From the cell containing the given text, extract its center point as (X, Y) coordinate. 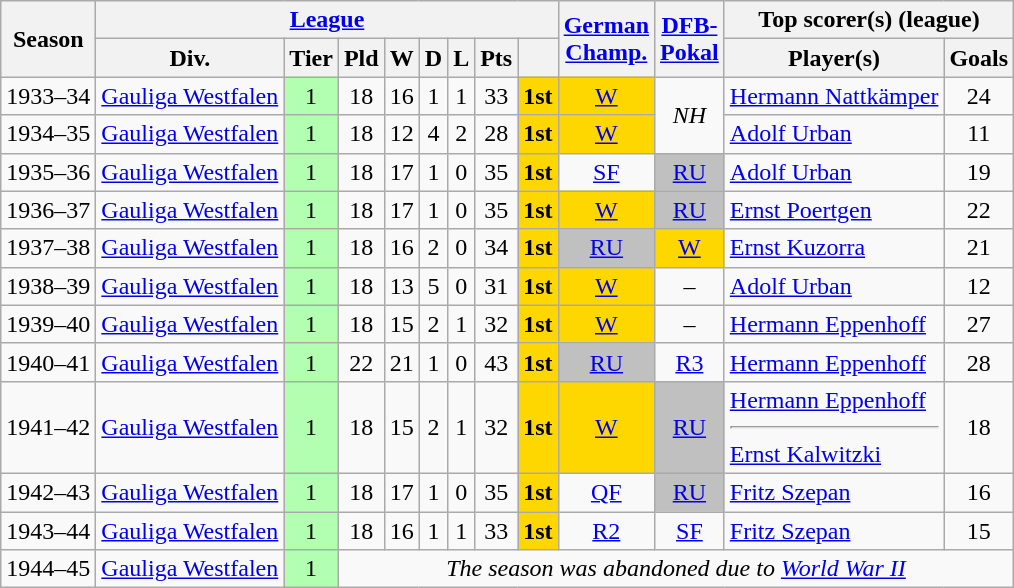
43 (496, 362)
1938–39 (48, 286)
31 (496, 286)
Player(s) (834, 58)
Goals (979, 58)
5 (433, 286)
34 (496, 248)
GermanChamp. (606, 39)
L (462, 58)
D (433, 58)
Hermann EppenhoffErnst Kalwitzki (834, 427)
DFB-Pokal (690, 39)
27 (979, 324)
Season (48, 39)
1944–45 (48, 569)
1935–36 (48, 172)
4 (433, 134)
Pts (496, 58)
24 (979, 96)
Tier (312, 58)
1937–38 (48, 248)
1934–35 (48, 134)
R2 (606, 531)
League (327, 20)
1943–44 (48, 531)
1940–41 (48, 362)
1941–42 (48, 427)
1942–43 (48, 492)
R3 (690, 362)
1936–37 (48, 210)
11 (979, 134)
Pld (361, 58)
1939–40 (48, 324)
13 (402, 286)
19 (979, 172)
NH (690, 115)
Ernst Poertgen (834, 210)
Ernst Kuzorra (834, 248)
Top scorer(s) (league) (868, 20)
The season was abandoned due to World War II (676, 569)
1933–34 (48, 96)
Div. (190, 58)
Hermann Nattkämper (834, 96)
QF (606, 492)
